Output the (X, Y) coordinate of the center of the cell containing the given text.  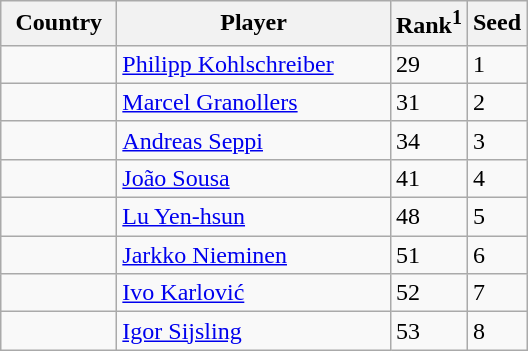
52 (428, 293)
41 (428, 178)
Ivo Karlović (254, 293)
8 (496, 331)
Andreas Seppi (254, 140)
2 (496, 102)
3 (496, 140)
4 (496, 178)
Seed (496, 24)
34 (428, 140)
Player (254, 24)
Rank1 (428, 24)
Lu Yen-hsun (254, 217)
51 (428, 255)
Jarkko Nieminen (254, 255)
Marcel Granollers (254, 102)
6 (496, 255)
Igor Sijsling (254, 331)
31 (428, 102)
48 (428, 217)
53 (428, 331)
7 (496, 293)
29 (428, 64)
1 (496, 64)
5 (496, 217)
João Sousa (254, 178)
Philipp Kohlschreiber (254, 64)
Country (59, 24)
